From the cell containing the given text, extract its center point as (X, Y) coordinate. 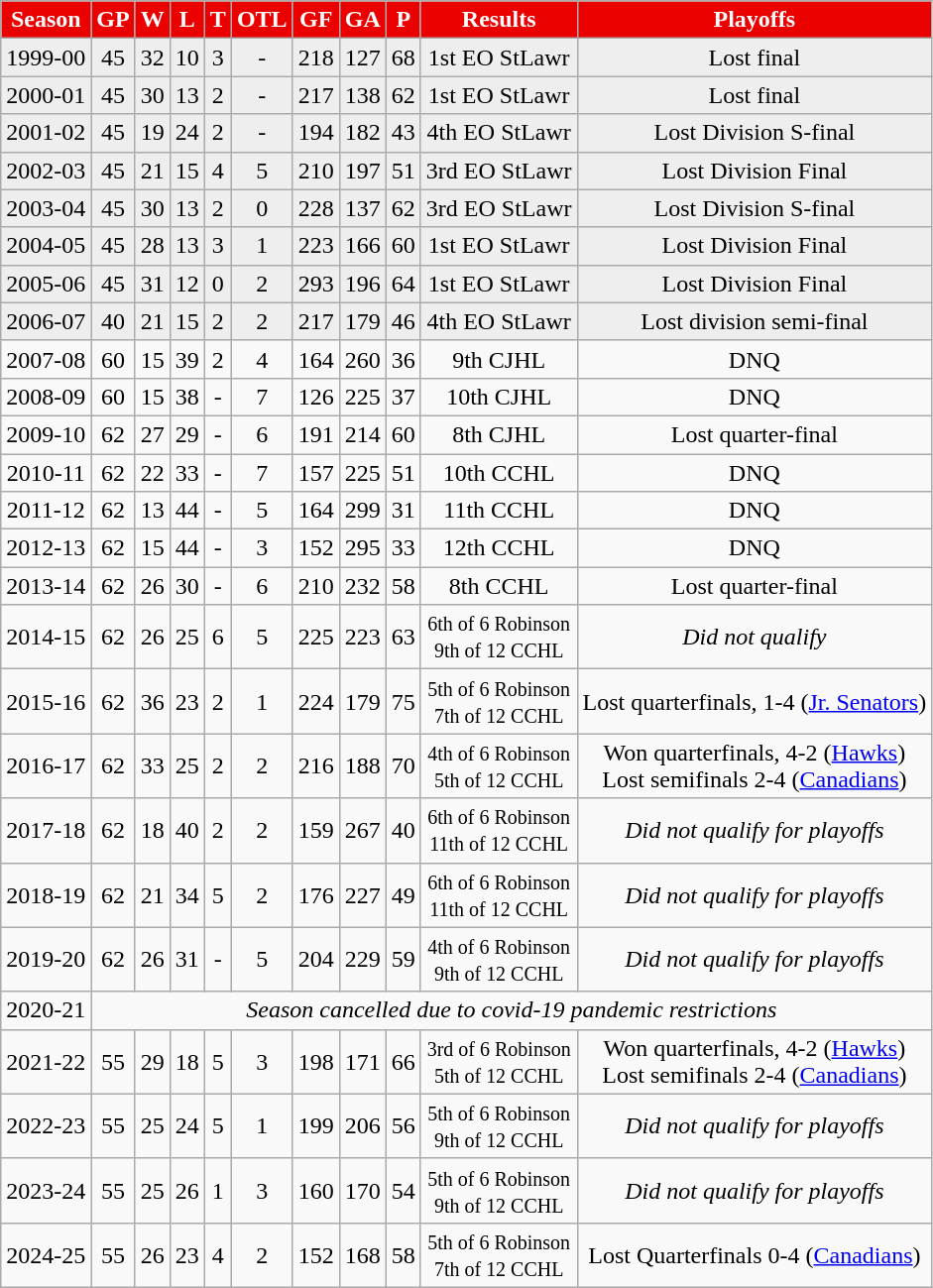
196 (363, 284)
2005-06 (46, 284)
137 (363, 208)
70 (403, 765)
10 (186, 58)
19 (153, 133)
GP (113, 20)
188 (363, 765)
2004-05 (46, 246)
43 (403, 133)
295 (363, 548)
2015-16 (46, 702)
Did not qualify (755, 637)
8th CCHL (499, 586)
2014-15 (46, 637)
2007-08 (46, 359)
2009-10 (46, 434)
2021-22 (46, 1061)
214 (363, 434)
2006-07 (46, 321)
56 (403, 1126)
64 (403, 284)
Season cancelled due to covid-19 pandemic restrictions (512, 1010)
12 (186, 284)
63 (403, 637)
Lost quarterfinals, 1-4 (Jr. Senators) (755, 702)
2020-21 (46, 1010)
198 (315, 1061)
2003-04 (46, 208)
OTL (262, 20)
46 (403, 321)
2010-11 (46, 473)
138 (363, 95)
Playoffs (755, 20)
191 (315, 434)
2001-02 (46, 133)
28 (153, 246)
W (153, 20)
2008-09 (46, 397)
182 (363, 133)
2013-14 (46, 586)
2016-17 (46, 765)
170 (363, 1190)
8th CJHL (499, 434)
299 (363, 511)
T (218, 20)
4th of 6 Robinson5th of 12 CCHL (499, 765)
Lost Quarterfinals 0-4 (Canadians) (755, 1255)
229 (363, 960)
Season (46, 20)
171 (363, 1061)
127 (363, 58)
38 (186, 397)
176 (315, 894)
227 (363, 894)
232 (363, 586)
75 (403, 702)
12th CCHL (499, 548)
293 (315, 284)
66 (403, 1061)
166 (363, 246)
126 (315, 397)
L (186, 20)
157 (315, 473)
4th of 6 Robinson9th of 12 CCHL (499, 960)
9th CJHL (499, 359)
2019-20 (46, 960)
199 (315, 1126)
10th CCHL (499, 473)
34 (186, 894)
2024-25 (46, 1255)
49 (403, 894)
Lost division semi-final (755, 321)
37 (403, 397)
GA (363, 20)
2000-01 (46, 95)
P (403, 20)
6th of 6 Robinson9th of 12 CCHL (499, 637)
197 (363, 171)
228 (315, 208)
27 (153, 434)
2011-12 (46, 511)
2022-23 (46, 1126)
218 (315, 58)
10th CJHL (499, 397)
216 (315, 765)
1999-00 (46, 58)
2018-19 (46, 894)
68 (403, 58)
2017-18 (46, 831)
168 (363, 1255)
204 (315, 960)
159 (315, 831)
160 (315, 1190)
GF (315, 20)
267 (363, 831)
Results (499, 20)
224 (315, 702)
2023-24 (46, 1190)
32 (153, 58)
194 (315, 133)
39 (186, 359)
11th CCHL (499, 511)
22 (153, 473)
2012-13 (46, 548)
260 (363, 359)
54 (403, 1190)
59 (403, 960)
3rd of 6 Robinson5th of 12 CCHL (499, 1061)
2002-03 (46, 171)
206 (363, 1126)
